Find where the given text appears and provide that cell's center as [x, y] coordinate. 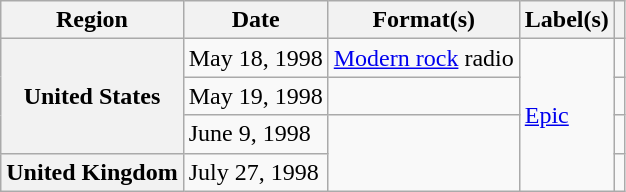
United States [92, 96]
Label(s) [566, 20]
June 9, 1998 [256, 134]
Region [92, 20]
United Kingdom [92, 172]
July 27, 1998 [256, 172]
Modern rock radio [424, 58]
Epic [566, 115]
Format(s) [424, 20]
May 18, 1998 [256, 58]
May 19, 1998 [256, 96]
Date [256, 20]
